Detect which cell encompasses the target text, then output its (x, y) center coordinate. 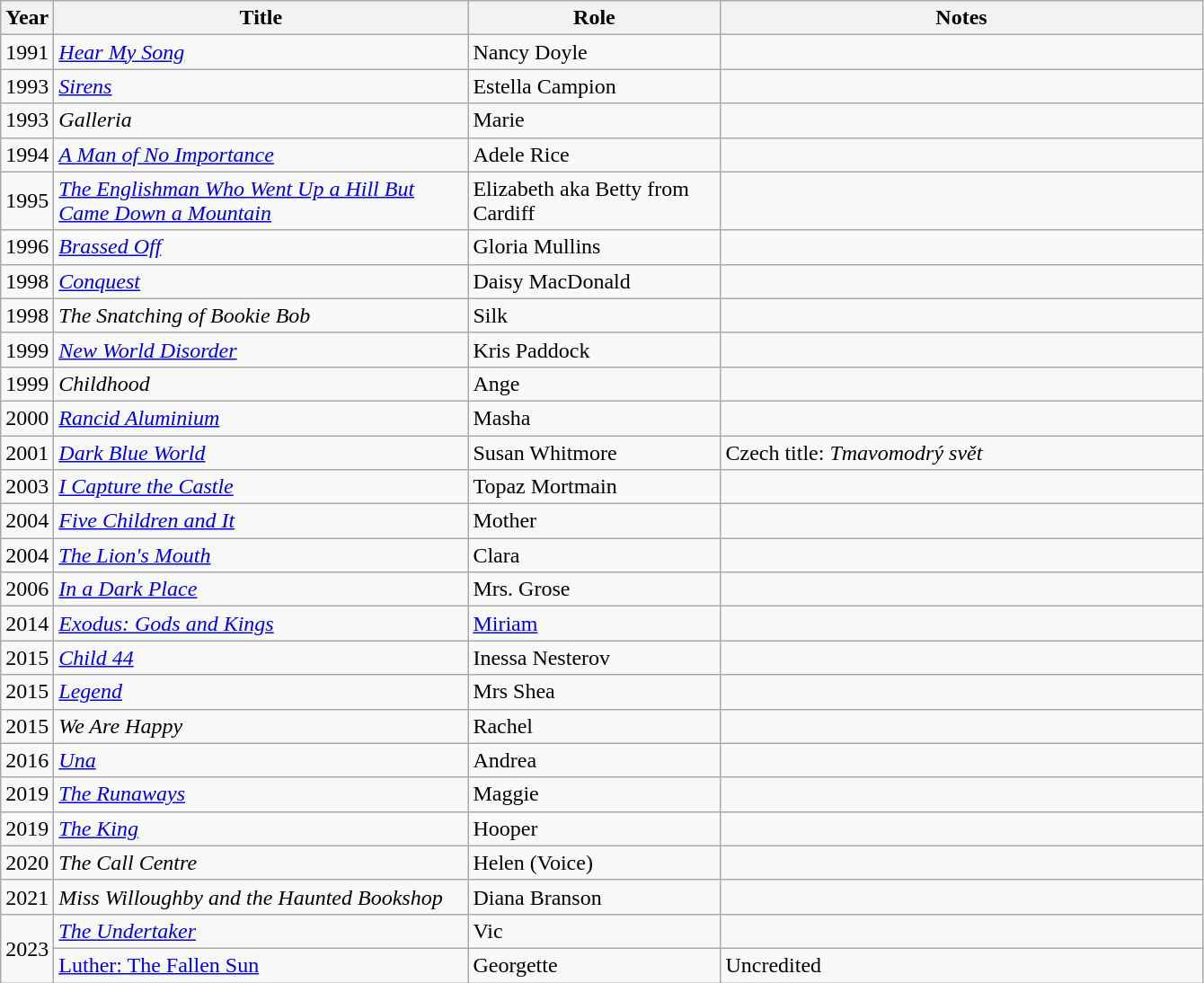
Estella Campion (595, 86)
Title (261, 18)
Andrea (595, 760)
The Englishman Who Went Up a Hill But Came Down a Mountain (261, 201)
2020 (27, 863)
Elizabeth aka Betty from Cardiff (595, 201)
1991 (27, 52)
The Runaways (261, 794)
2023 (27, 948)
2001 (27, 452)
The Lion's Mouth (261, 555)
The King (261, 828)
Czech title: Tmavomodrý svět (961, 452)
Vic (595, 931)
Dark Blue World (261, 452)
Conquest (261, 281)
Mother (595, 521)
Luther: The Fallen Sun (261, 965)
Nancy Doyle (595, 52)
Ange (595, 384)
Mrs Shea (595, 692)
In a Dark Place (261, 589)
2000 (27, 418)
Legend (261, 692)
1996 (27, 247)
Susan Whitmore (595, 452)
Five Children and It (261, 521)
Role (595, 18)
Gloria Mullins (595, 247)
Hear My Song (261, 52)
Miss Willoughby and the Haunted Bookshop (261, 897)
Daisy MacDonald (595, 281)
Silk (595, 315)
Clara (595, 555)
Mrs. Grose (595, 589)
Rachel (595, 726)
2014 (27, 624)
Georgette (595, 965)
Galleria (261, 120)
Rancid Aluminium (261, 418)
2006 (27, 589)
Miriam (595, 624)
Childhood (261, 384)
The Call Centre (261, 863)
1994 (27, 155)
We Are Happy (261, 726)
Helen (Voice) (595, 863)
Hooper (595, 828)
Brassed Off (261, 247)
New World Disorder (261, 350)
2003 (27, 487)
Adele Rice (595, 155)
Topaz Mortmain (595, 487)
2016 (27, 760)
Sirens (261, 86)
1995 (27, 201)
I Capture the Castle (261, 487)
Kris Paddock (595, 350)
Una (261, 760)
Diana Branson (595, 897)
Year (27, 18)
2021 (27, 897)
Marie (595, 120)
Child 44 (261, 658)
Notes (961, 18)
Exodus: Gods and Kings (261, 624)
The Snatching of Bookie Bob (261, 315)
The Undertaker (261, 931)
Maggie (595, 794)
Masha (595, 418)
Uncredited (961, 965)
Inessa Nesterov (595, 658)
A Man of No Importance (261, 155)
